For the text-containing cell, return its midpoint in (x, y) coordinate format. 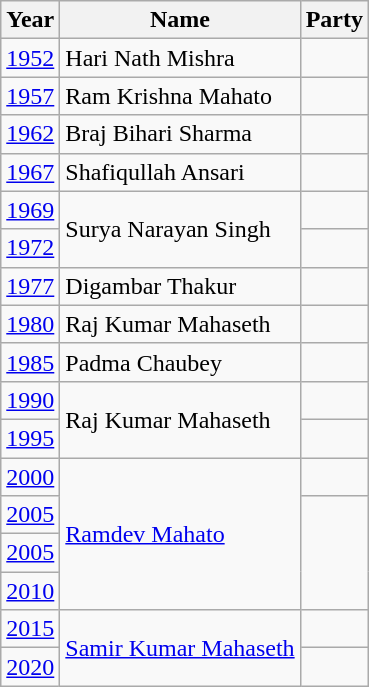
1952 (30, 58)
1980 (30, 324)
Year (30, 20)
2010 (30, 591)
2015 (30, 629)
Party (334, 20)
1972 (30, 248)
1967 (30, 172)
1990 (30, 400)
Braj Bihari Sharma (180, 134)
1977 (30, 286)
1957 (30, 96)
1985 (30, 362)
Surya Narayan Singh (180, 229)
Digambar Thakur (180, 286)
1969 (30, 210)
1995 (30, 438)
Samir Kumar Mahaseth (180, 648)
Name (180, 20)
Hari Nath Mishra (180, 58)
1962 (30, 134)
Shafiqullah Ansari (180, 172)
2020 (30, 667)
Ram Krishna Mahato (180, 96)
Ramdev Mahato (180, 534)
2000 (30, 477)
Padma Chaubey (180, 362)
